Scan for the cell matching the given text and deliver its [X, Y] coordinate at center. 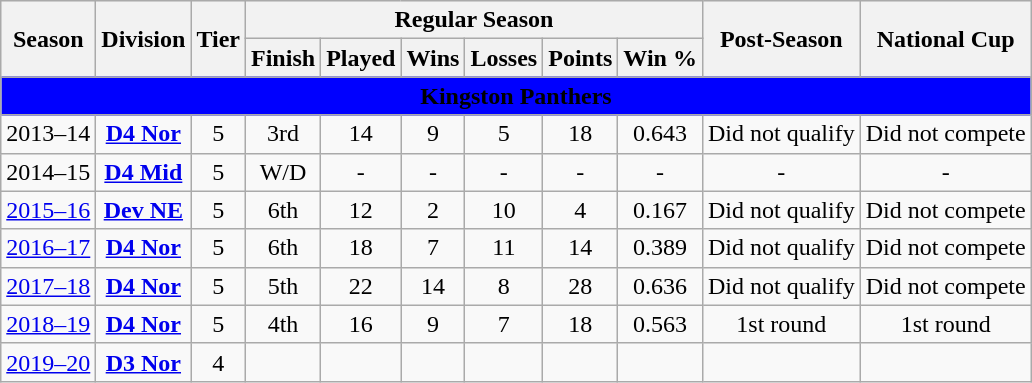
2017–18 [48, 286]
National Cup [946, 39]
Season [48, 39]
Wins [433, 58]
28 [580, 286]
2014–15 [48, 172]
Win % [660, 58]
5th [284, 286]
Finish [284, 58]
Dev NE [144, 210]
D4 Mid [144, 172]
Regular Season [474, 20]
0.643 [660, 134]
Tier [218, 39]
4th [284, 324]
11 [504, 248]
12 [361, 210]
0.636 [660, 286]
Points [580, 58]
0.389 [660, 248]
W/D [284, 172]
2015–16 [48, 210]
0.563 [660, 324]
Post-Season [781, 39]
8 [504, 286]
0.167 [660, 210]
22 [361, 286]
2 [433, 210]
Division [144, 39]
2016–17 [48, 248]
16 [361, 324]
Losses [504, 58]
2013–14 [48, 134]
Played [361, 58]
3rd [284, 134]
10 [504, 210]
Kingston Panthers [516, 96]
D3 Nor [144, 362]
2018–19 [48, 324]
2019–20 [48, 362]
